Locate the cell with the specified text and output its [X, Y] center coordinate. 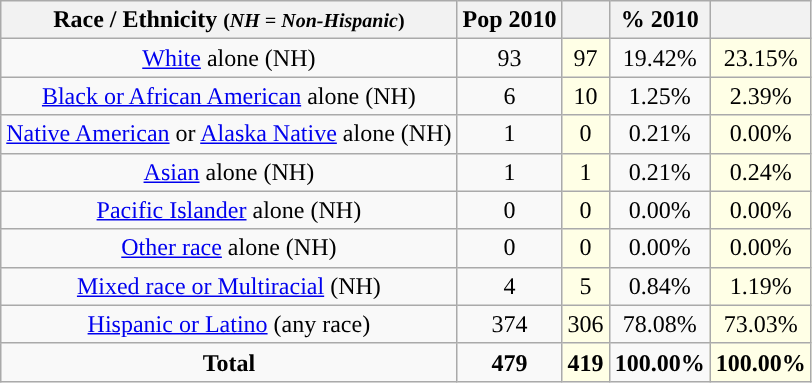
Other race alone (NH) [229, 248]
10 [586, 96]
19.42% [660, 58]
Total [229, 362]
0.84% [660, 286]
1.25% [660, 96]
White alone (NH) [229, 58]
% 2010 [660, 20]
Native American or Alaska Native alone (NH) [229, 134]
Pacific Islander alone (NH) [229, 210]
479 [510, 362]
Asian alone (NH) [229, 172]
73.03% [760, 324]
419 [586, 362]
78.08% [660, 324]
306 [586, 324]
Mixed race or Multiracial (NH) [229, 286]
1.19% [760, 286]
Pop 2010 [510, 20]
Black or African American alone (NH) [229, 96]
2.39% [760, 96]
23.15% [760, 58]
6 [510, 96]
Race / Ethnicity (NH = Non-Hispanic) [229, 20]
5 [586, 286]
0.24% [760, 172]
4 [510, 286]
97 [586, 58]
374 [510, 324]
Hispanic or Latino (any race) [229, 324]
93 [510, 58]
